Scan for the cell matching the given text and deliver its [X, Y] coordinate at center. 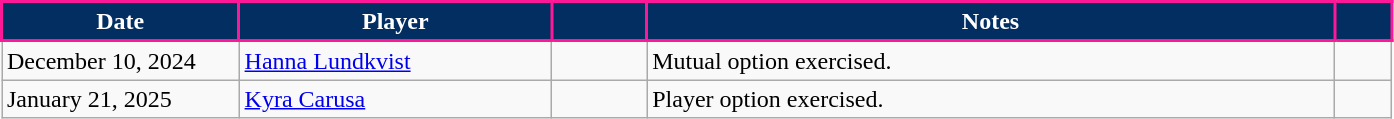
January 21, 2025 [121, 99]
Hanna Lundkvist [396, 60]
Mutual option exercised. [991, 60]
Player [396, 22]
Kyra Carusa [396, 99]
Notes [991, 22]
Player option exercised. [991, 99]
December 10, 2024 [121, 60]
Date [121, 22]
